Detect which cell encompasses the target text, then output its [X, Y] center coordinate. 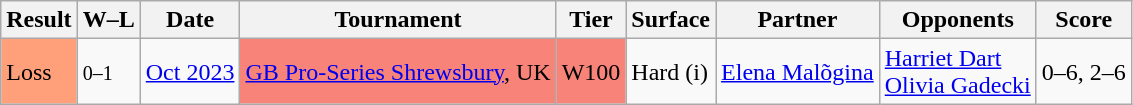
Opponents [958, 20]
Loss [39, 72]
Surface [671, 20]
0–1 [108, 72]
Partner [798, 20]
Hard (i) [671, 72]
GB Pro-Series Shrewsbury, UK [398, 72]
W100 [591, 72]
Date [190, 20]
W–L [108, 20]
Harriet Dart Olivia Gadecki [958, 72]
Tournament [398, 20]
Score [1084, 20]
Result [39, 20]
Tier [591, 20]
Oct 2023 [190, 72]
Elena Malõgina [798, 72]
0–6, 2–6 [1084, 72]
